Locate the cell with the specified text and output its [X, Y] center coordinate. 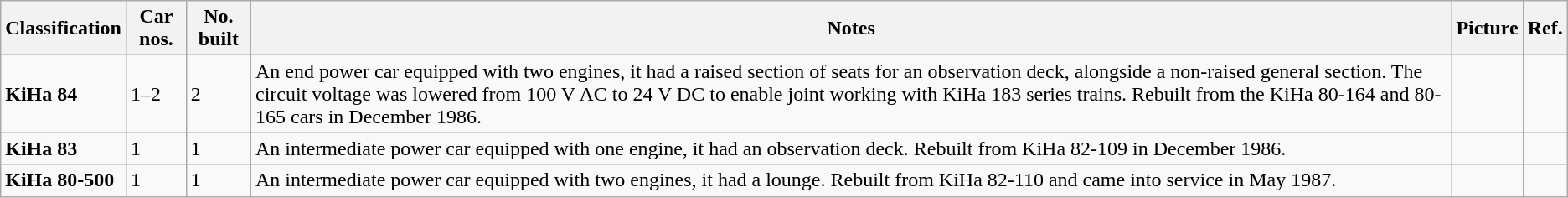
Ref. [1545, 29]
An intermediate power car equipped with one engine, it had an observation deck. Rebuilt from KiHa 82-109 in December 1986. [851, 148]
KiHa 83 [64, 148]
No. built [218, 29]
1–2 [156, 94]
Notes [851, 29]
An intermediate power car equipped with two engines, it had a lounge. Rebuilt from KiHa 82-110 and came into service in May 1987. [851, 180]
Picture [1488, 29]
KiHa 80-500 [64, 180]
2 [218, 94]
KiHa 84 [64, 94]
Car nos. [156, 29]
Classification [64, 29]
